From the cell containing the given text, extract its center point as [x, y] coordinate. 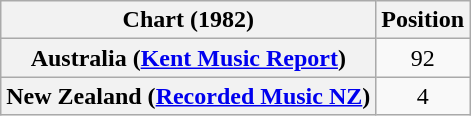
Position [423, 20]
92 [423, 58]
New Zealand (Recorded Music NZ) [188, 96]
Australia (Kent Music Report) [188, 58]
4 [423, 96]
Chart (1982) [188, 20]
